Detect which cell encompasses the target text, then output its (x, y) center coordinate. 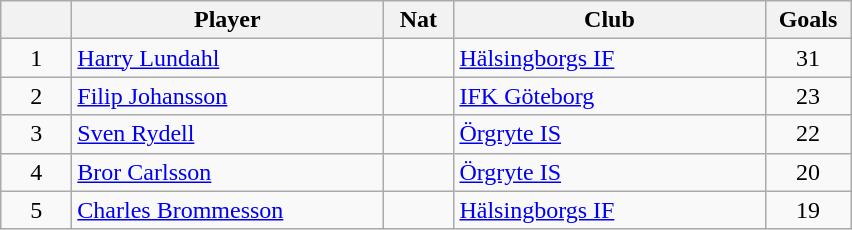
Player (228, 20)
31 (808, 58)
4 (36, 172)
2 (36, 96)
Sven Rydell (228, 134)
Filip Johansson (228, 96)
23 (808, 96)
19 (808, 210)
1 (36, 58)
Goals (808, 20)
Nat (418, 20)
Bror Carlsson (228, 172)
3 (36, 134)
Harry Lundahl (228, 58)
IFK Göteborg (610, 96)
22 (808, 134)
Charles Brommesson (228, 210)
20 (808, 172)
5 (36, 210)
Club (610, 20)
